Return (x, y) of the center of cell containing provided text 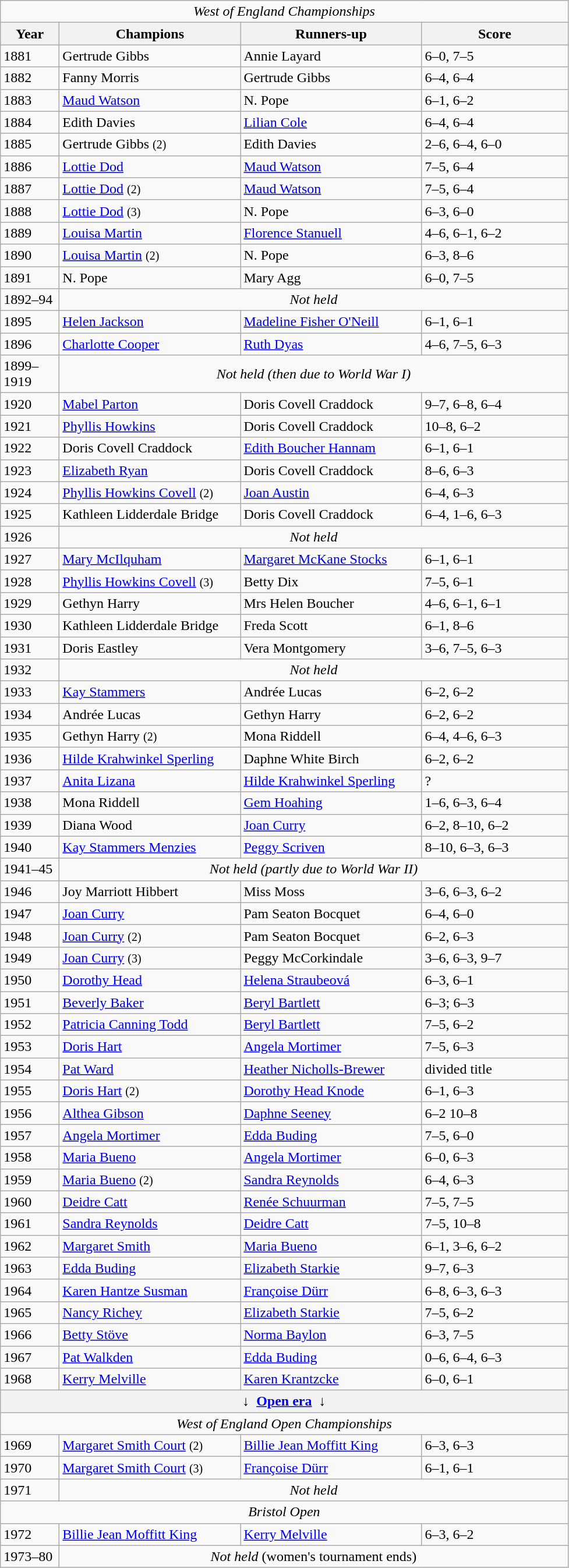
Joan Curry (2) (150, 936)
1896 (30, 344)
Margaret Smith Court (3) (150, 1468)
1926 (30, 537)
1962 (30, 1246)
1927 (30, 559)
7–5, 6–1 (495, 581)
Patricia Canning Todd (150, 1025)
3–6, 6–3, 9–7 (495, 958)
1922 (30, 448)
10–8, 6–2 (495, 426)
6–1, 6–2 (495, 100)
7–5, 7–5 (495, 1202)
1961 (30, 1224)
1925 (30, 515)
Helen Jackson (150, 322)
Kay Stammers Menzies (150, 847)
1957 (30, 1135)
Pat Walkden (150, 1357)
6–0, 6–3 (495, 1158)
Mabel Parton (150, 404)
1881 (30, 56)
1939 (30, 825)
1921 (30, 426)
1966 (30, 1335)
Lottie Dod (3) (150, 211)
1952 (30, 1025)
Joan Austin (331, 493)
1888 (30, 211)
1973–80 (30, 1556)
1930 (30, 625)
Madeline Fisher O'Neill (331, 322)
Runners-up (331, 34)
Lottie Dod (150, 167)
7–5, 6–3 (495, 1047)
6–3, 7–5 (495, 1335)
1951 (30, 1002)
6–4, 1–6, 6–3 (495, 515)
1932 (30, 670)
West of England Championships (284, 12)
1950 (30, 980)
1953 (30, 1047)
6–4, 4–6, 6–3 (495, 737)
West of England Open Championships (284, 1424)
3–6, 7–5, 6–3 (495, 648)
3–6, 6–3, 6–2 (495, 891)
6–3, 8–6 (495, 255)
1972 (30, 1534)
Not held (women's tournament ends) (313, 1556)
1937 (30, 781)
Champions (150, 34)
1955 (30, 1091)
1892–94 (30, 300)
Mrs Helen Boucher (331, 603)
Betty Stöve (150, 1335)
1964 (30, 1290)
Freda Scott (331, 625)
1887 (30, 189)
Gethyn Harry (2) (150, 737)
Joy Marriott Hibbert (150, 891)
6–2, 6–3 (495, 936)
6–2 10–8 (495, 1113)
1–6, 6–3, 6–4 (495, 803)
Karen Hantze Susman (150, 1290)
1963 (30, 1268)
Phyllis Howkins Covell (3) (150, 581)
1891 (30, 278)
Nancy Richey (150, 1312)
6–2, 8–10, 6–2 (495, 825)
Annie Layard (331, 56)
Peggy McCorkindale (331, 958)
1949 (30, 958)
Florence Stanuell (331, 233)
6–1, 8–6 (495, 625)
6–4, 6–0 (495, 914)
1886 (30, 167)
1931 (30, 648)
9–7, 6–8, 6–4 (495, 404)
? (495, 781)
Charlotte Cooper (150, 344)
Helena Straubeová (331, 980)
Score (495, 34)
1882 (30, 78)
Margaret Smith Court (2) (150, 1446)
Lottie Dod (2) (150, 189)
Joan Curry (3) (150, 958)
4–6, 6–1, 6–1 (495, 603)
1933 (30, 692)
1895 (30, 322)
7–5, 6–0 (495, 1135)
Mary McIlquham (150, 559)
6–0, 6–1 (495, 1379)
1965 (30, 1312)
Edith Boucher Hannam (331, 448)
Peggy Scriven (331, 847)
1969 (30, 1446)
1934 (30, 714)
1883 (30, 100)
Fanny Morris (150, 78)
1884 (30, 122)
Ruth Dyas (331, 344)
1960 (30, 1202)
1958 (30, 1158)
7–5, 10–8 (495, 1224)
1959 (30, 1180)
Karen Krantzcke (331, 1379)
Doris Eastley (150, 648)
6–8, 6–3, 6–3 (495, 1290)
4–6, 6–1, 6–2 (495, 233)
1935 (30, 737)
Phyllis Howkins (150, 426)
Gem Hoahing (331, 803)
Renée Schuurman (331, 1202)
1890 (30, 255)
Doris Hart (2) (150, 1091)
1970 (30, 1468)
6–3, 6–1 (495, 980)
1971 (30, 1490)
1938 (30, 803)
9–7, 6–3 (495, 1268)
Margaret McKane Stocks (331, 559)
8–6, 6–3 (495, 470)
1885 (30, 144)
Louisa Martin (150, 233)
Beverly Baker (150, 1002)
Phyllis Howkins Covell (2) (150, 493)
8–10, 6–3, 6–3 (495, 847)
Althea Gibson (150, 1113)
Betty Dix (331, 581)
1954 (30, 1069)
Lilian Cole (331, 122)
Daphne White Birch (331, 759)
Elizabeth Ryan (150, 470)
Margaret Smith (150, 1246)
6–3, 6–3 (495, 1446)
6–1, 6–3 (495, 1091)
1941–45 (30, 869)
Vera Montgomery (331, 648)
1899–1919 (30, 374)
0–6, 6–4, 6–3 (495, 1357)
6–3, 6–0 (495, 211)
1920 (30, 404)
Maria Bueno (2) (150, 1180)
1936 (30, 759)
Louisa Martin (2) (150, 255)
1968 (30, 1379)
Diana Wood (150, 825)
Pat Ward (150, 1069)
Bristol Open (284, 1512)
1948 (30, 936)
1947 (30, 914)
6–3, 6–2 (495, 1534)
Dorothy Head Knode (331, 1091)
1924 (30, 493)
Daphne Seeney (331, 1113)
Kay Stammers (150, 692)
1946 (30, 891)
Norma Baylon (331, 1335)
Not held (partly due to World War II) (313, 869)
1956 (30, 1113)
Not held (then due to World War I) (313, 374)
Anita Lizana (150, 781)
6–1, 3–6, 6–2 (495, 1246)
Miss Moss (331, 891)
2–6, 6–4, 6–0 (495, 144)
1929 (30, 603)
Dorothy Head (150, 980)
↓ Open era ↓ (284, 1401)
6–3; 6–3 (495, 1002)
divided title (495, 1069)
1928 (30, 581)
1923 (30, 470)
1967 (30, 1357)
Year (30, 34)
1889 (30, 233)
Doris Hart (150, 1047)
Gertrude Gibbs (2) (150, 144)
Heather Nicholls-Brewer (331, 1069)
Mary Agg (331, 278)
1940 (30, 847)
4–6, 7–5, 6–3 (495, 344)
